Return [x, y] of the center of cell containing provided text 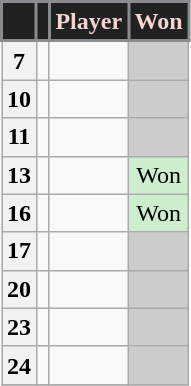
16 [20, 213]
20 [20, 289]
13 [20, 175]
17 [20, 251]
11 [20, 137]
7 [20, 60]
Player [88, 22]
23 [20, 327]
10 [20, 99]
24 [20, 365]
